Detect which cell encompasses the target text, then output its [x, y] center coordinate. 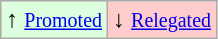
↑ Promoted [54, 20]
↓ Relegated [162, 20]
